Find where the given text appears and provide that cell's center as (X, Y) coordinate. 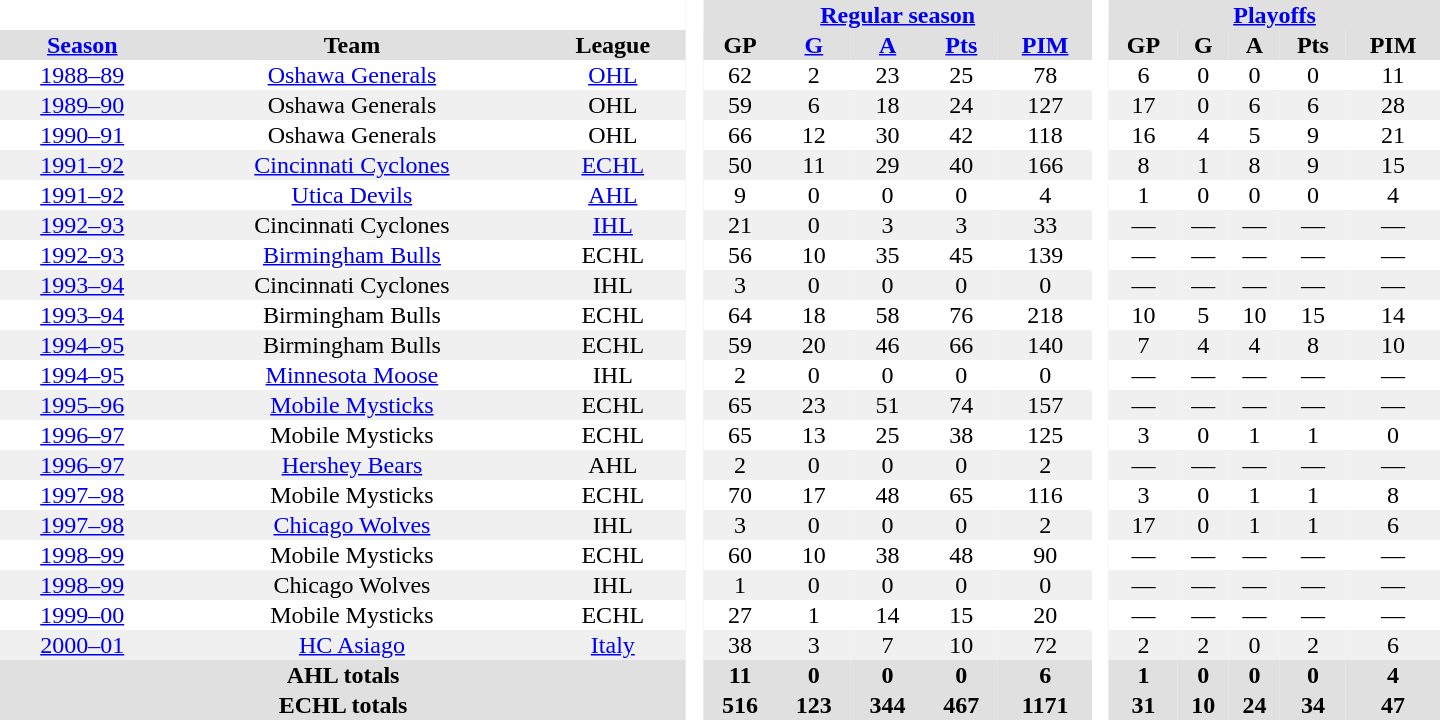
31 (1144, 705)
Season (82, 45)
51 (888, 405)
1999–00 (82, 615)
123 (814, 705)
30 (888, 135)
62 (740, 75)
2000–01 (82, 645)
HC Asiago (352, 645)
Utica Devils (352, 195)
34 (1313, 705)
157 (1045, 405)
70 (740, 495)
1171 (1045, 705)
League (612, 45)
AHL totals (343, 675)
166 (1045, 165)
12 (814, 135)
1988–89 (82, 75)
50 (740, 165)
Playoffs (1274, 15)
116 (1045, 495)
218 (1045, 315)
16 (1144, 135)
72 (1045, 645)
ECHL totals (343, 705)
516 (740, 705)
28 (1393, 105)
27 (740, 615)
140 (1045, 345)
78 (1045, 75)
74 (961, 405)
Minnesota Moose (352, 375)
118 (1045, 135)
45 (961, 255)
139 (1045, 255)
125 (1045, 435)
42 (961, 135)
1995–96 (82, 405)
Hershey Bears (352, 465)
29 (888, 165)
76 (961, 315)
58 (888, 315)
Team (352, 45)
344 (888, 705)
64 (740, 315)
35 (888, 255)
40 (961, 165)
127 (1045, 105)
60 (740, 555)
47 (1393, 705)
Italy (612, 645)
467 (961, 705)
90 (1045, 555)
46 (888, 345)
1990–91 (82, 135)
13 (814, 435)
1989–90 (82, 105)
33 (1045, 225)
Regular season (898, 15)
56 (740, 255)
